Locate the cell with the specified text and output its (X, Y) center coordinate. 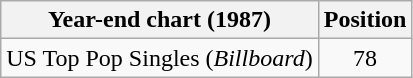
78 (365, 58)
Position (365, 20)
US Top Pop Singles (Billboard) (160, 58)
Year-end chart (1987) (160, 20)
